Return (x, y) of the center of cell containing provided text 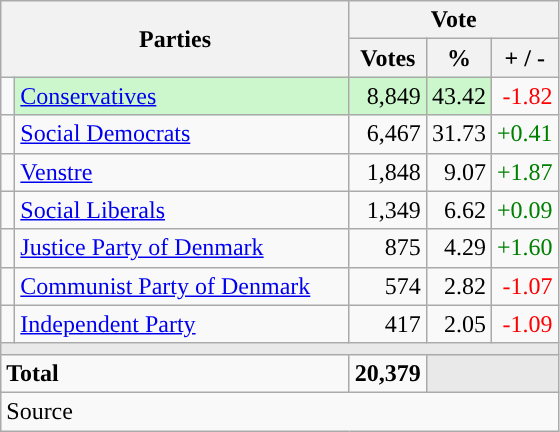
8,849 (388, 96)
Independent Party (182, 324)
+0.09 (524, 210)
Venstre (182, 172)
+0.41 (524, 134)
43.42 (458, 96)
2.05 (458, 324)
-1.82 (524, 96)
+1.60 (524, 248)
Social Liberals (182, 210)
9.07 (458, 172)
31.73 (458, 134)
20,379 (388, 373)
Social Democrats (182, 134)
574 (388, 286)
Communist Party of Denmark (182, 286)
-1.07 (524, 286)
Conservatives (182, 96)
Parties (176, 39)
417 (388, 324)
Justice Party of Denmark (182, 248)
+1.87 (524, 172)
4.29 (458, 248)
1,848 (388, 172)
% (458, 58)
Total (176, 373)
875 (388, 248)
+ / - (524, 58)
6,467 (388, 134)
Source (280, 411)
1,349 (388, 210)
Vote (454, 20)
-1.09 (524, 324)
6.62 (458, 210)
Votes (388, 58)
2.82 (458, 286)
